Return (x, y) of the center of cell containing provided text 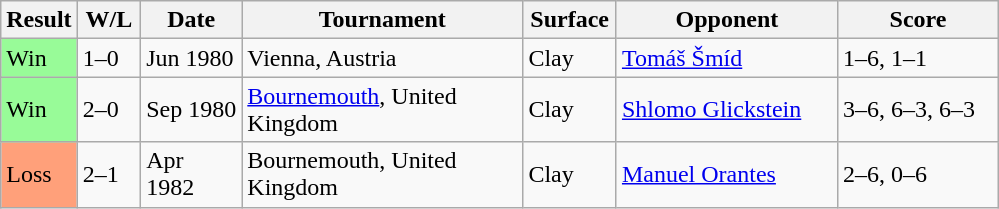
Sep 1980 (192, 110)
Apr 1982 (192, 174)
1–0 (109, 58)
3–6, 6–3, 6–3 (918, 110)
Result (39, 20)
Opponent (726, 20)
Shlomo Glickstein (726, 110)
Score (918, 20)
2–1 (109, 174)
2–0 (109, 110)
W/L (109, 20)
1–6, 1–1 (918, 58)
Vienna, Austria (382, 58)
Surface (570, 20)
Loss (39, 174)
Tournament (382, 20)
Jun 1980 (192, 58)
2–6, 0–6 (918, 174)
Manuel Orantes (726, 174)
Date (192, 20)
Tomáš Šmíd (726, 58)
